Return [x, y] of the center of cell containing provided text 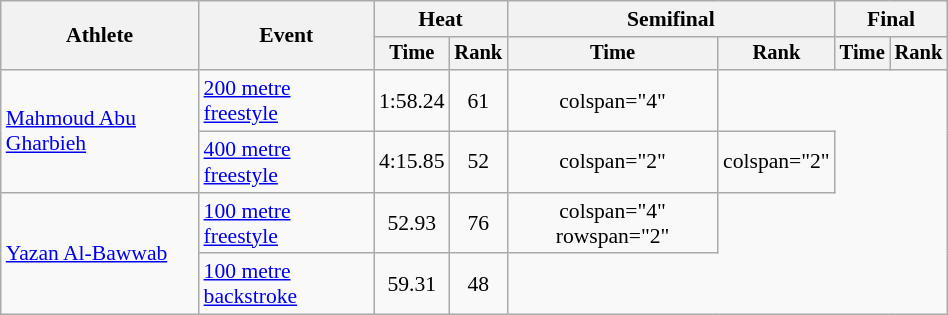
Heat [440, 19]
100 metre backstroke [286, 284]
colspan="4" [612, 100]
61 [479, 100]
76 [479, 224]
59.31 [412, 284]
100 metre freestyle [286, 224]
48 [479, 284]
Athlete [100, 36]
Mahmoud Abu Gharbieh [100, 131]
400 metre freestyle [286, 162]
Event [286, 36]
Semifinal [671, 19]
52.93 [412, 224]
Yazan Al-Bawwab [100, 254]
Final [892, 19]
4:15.85 [412, 162]
200 metre freestyle [286, 100]
1:58.24 [412, 100]
colspan="4" rowspan="2" [612, 224]
52 [479, 162]
